Identify which cell holds the provided text, then report its [x, y] central coordinate. 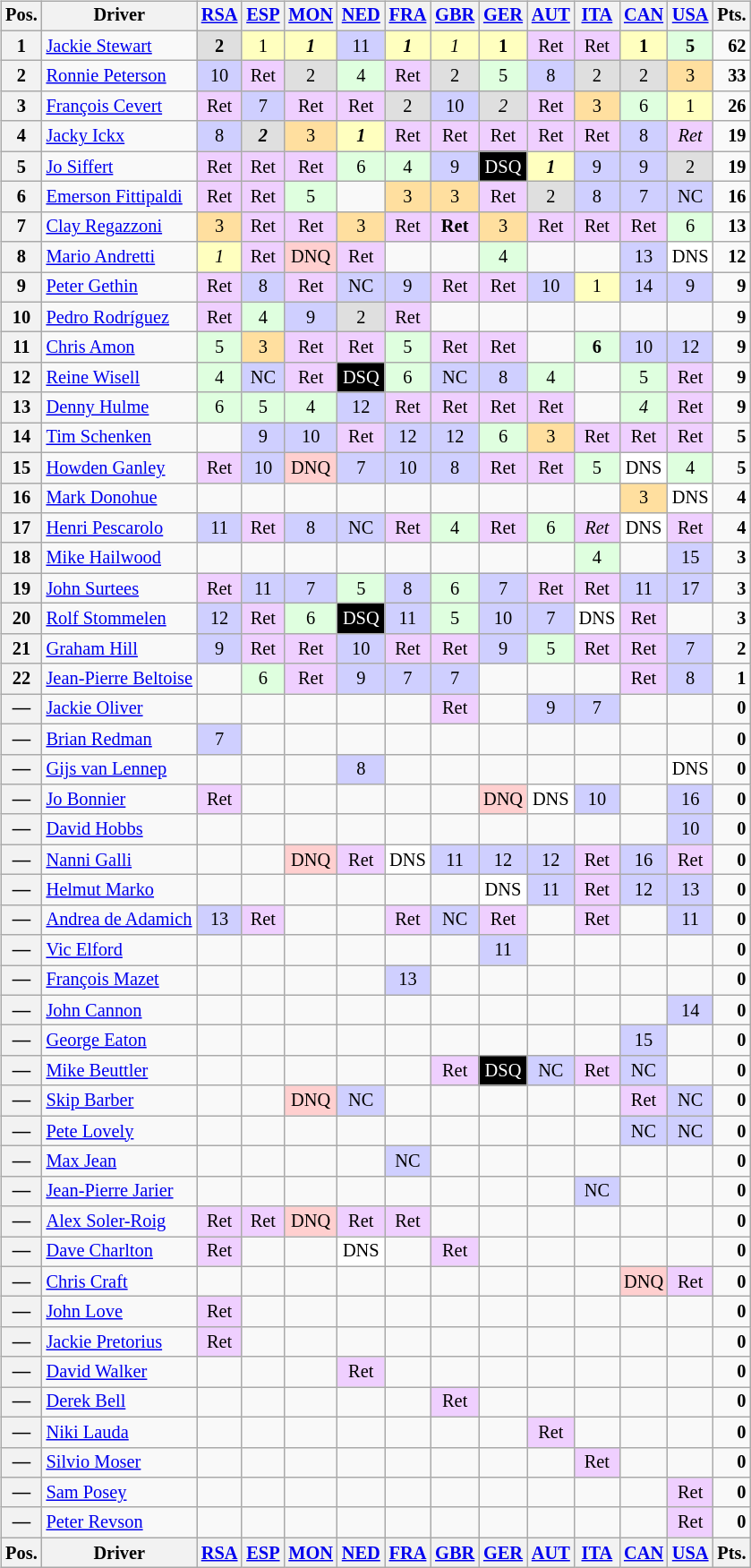
Jo Siffert [120, 167]
Peter Gethin [120, 287]
John Surtees [120, 588]
Graham Hill [120, 648]
Reine Wisell [120, 378]
François Mazet [120, 981]
Jean-Pierre Jarier [120, 1191]
Pedro Rodríguez [120, 317]
Denny Hulme [120, 407]
Gijs van Lennep [120, 769]
Dave Charlton [120, 1252]
David Walker [120, 1372]
Emerson Fittipaldi [120, 197]
Pete Lovely [120, 1131]
Tim Schenken [120, 438]
Henri Pescarolo [120, 528]
John Cannon [120, 1010]
Skip Barber [120, 1101]
Jackie Stewart [120, 46]
Brian Redman [120, 739]
Sam Posey [120, 1493]
Derek Bell [120, 1402]
George Eaton [120, 1041]
20 [21, 619]
Chris Craft [120, 1281]
22 [21, 679]
Alex Soler-Roig [120, 1221]
Mike Beuttler [120, 1071]
Nanni Galli [120, 860]
Silvio Moser [120, 1462]
Helmut Marko [120, 890]
Chris Amon [120, 347]
Ronnie Peterson [120, 76]
Vic Elford [120, 950]
21 [21, 648]
John Love [120, 1312]
Peter Revson [120, 1522]
Mike Hailwood [120, 558]
David Hobbs [120, 829]
Jackie Pretorius [120, 1342]
Jean-Pierre Beltoise [120, 679]
Jackie Oliver [120, 709]
62 [731, 46]
33 [731, 76]
Howden Ganley [120, 467]
Mark Donohue [120, 498]
26 [731, 107]
Jo Bonnier [120, 800]
18 [21, 558]
Clay Regazzoni [120, 227]
Niki Lauda [120, 1432]
Jacky Ickx [120, 136]
Mario Andretti [120, 257]
Rolf Stommelen [120, 619]
Max Jean [120, 1161]
Andrea de Adamich [120, 920]
François Cevert [120, 107]
